Locate the cell with the specified text and output its [X, Y] center coordinate. 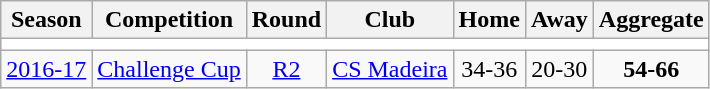
Challenge Cup [169, 69]
Club [390, 20]
Aggregate [651, 20]
54-66 [651, 69]
CS Madeira [390, 69]
34-36 [489, 69]
Competition [169, 20]
Season [46, 20]
Away [559, 20]
Home [489, 20]
20-30 [559, 69]
R2 [286, 69]
2016-17 [46, 69]
Round [286, 20]
